Determine the [X, Y] coordinate at the center of the cell enclosing the given text.  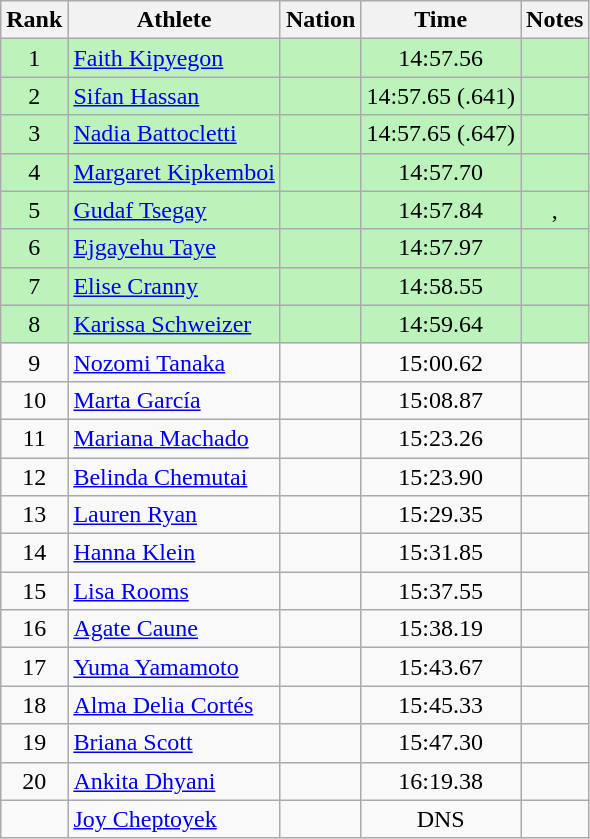
15:31.85 [441, 553]
14 [34, 553]
1 [34, 58]
16:19.38 [441, 781]
15 [34, 591]
2 [34, 96]
11 [34, 438]
19 [34, 743]
15:43.67 [441, 667]
12 [34, 477]
4 [34, 172]
10 [34, 400]
Yuma Yamamoto [174, 667]
Ejgayehu Taye [174, 248]
Rank [34, 20]
15:08.87 [441, 400]
14:57.84 [441, 210]
Nadia Battocletti [174, 134]
, [555, 210]
15:23.90 [441, 477]
Notes [555, 20]
15:47.30 [441, 743]
3 [34, 134]
Belinda Chemutai [174, 477]
Lisa Rooms [174, 591]
5 [34, 210]
14:57.65 (.647) [441, 134]
14:57.65 (.641) [441, 96]
Athlete [174, 20]
14:59.64 [441, 324]
Mariana Machado [174, 438]
6 [34, 248]
18 [34, 705]
15:29.35 [441, 515]
14:57.56 [441, 58]
Agate Caune [174, 629]
Hanna Klein [174, 553]
14:58.55 [441, 286]
Lauren Ryan [174, 515]
Gudaf Tsegay [174, 210]
Faith Kipyegon [174, 58]
DNS [441, 819]
14:57.97 [441, 248]
9 [34, 362]
Marta García [174, 400]
Joy Cheptoyek [174, 819]
7 [34, 286]
20 [34, 781]
13 [34, 515]
17 [34, 667]
Margaret Kipkemboi [174, 172]
15:37.55 [441, 591]
15:45.33 [441, 705]
Nozomi Tanaka [174, 362]
Elise Cranny [174, 286]
15:38.19 [441, 629]
15:00.62 [441, 362]
14:57.70 [441, 172]
16 [34, 629]
Alma Delia Cortés [174, 705]
8 [34, 324]
15:23.26 [441, 438]
Karissa Schweizer [174, 324]
Nation [320, 20]
Time [441, 20]
Ankita Dhyani [174, 781]
Sifan Hassan [174, 96]
Briana Scott [174, 743]
